Return the [x, y] coordinate for the center point of the cell that contains the specified text.  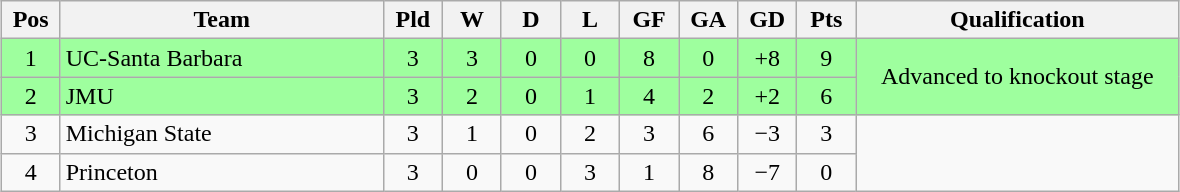
GA [708, 20]
D [530, 20]
+2 [768, 96]
JMU [222, 96]
−3 [768, 134]
Team [222, 20]
Advanced to knockout stage [1018, 77]
9 [826, 58]
Pld [412, 20]
+8 [768, 58]
Qualification [1018, 20]
Pos [30, 20]
UC-Santa Barbara [222, 58]
GF [650, 20]
Michigan State [222, 134]
GD [768, 20]
L [590, 20]
Pts [826, 20]
W [472, 20]
Princeton [222, 172]
−7 [768, 172]
